Output the (x, y) coordinate of the center of the cell containing the given text.  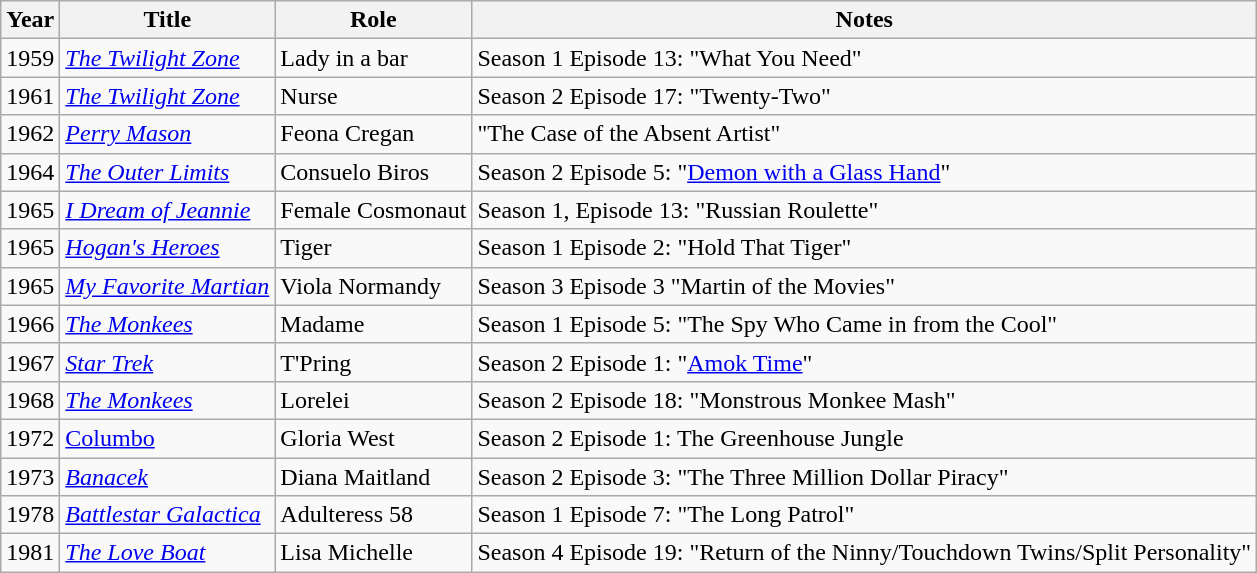
1967 (30, 362)
Season 1 Episode 5: "The Spy Who Came in from the Cool" (864, 324)
Feona Cregan (374, 134)
Title (168, 20)
Columbo (168, 438)
Madame (374, 324)
1961 (30, 96)
Season 2 Episode 1: "Amok Time" (864, 362)
Lisa Michelle (374, 553)
Nurse (374, 96)
Lady in a bar (374, 58)
1968 (30, 400)
1973 (30, 477)
Season 2 Episode 17: "Twenty-Two" (864, 96)
Season 4 Episode 19: "Return of the Ninny/Touchdown Twins/Split Personality" (864, 553)
1959 (30, 58)
Season 2 Episode 5: "Demon with a Glass Hand" (864, 172)
Season 2 Episode 18: "Monstrous Monkee Mash" (864, 400)
Star Trek (168, 362)
Role (374, 20)
Notes (864, 20)
1966 (30, 324)
The Outer Limits (168, 172)
Season 1, Episode 13: "Russian Roulette" (864, 210)
1981 (30, 553)
Battlestar Galactica (168, 515)
1972 (30, 438)
Season 2 Episode 3: "The Three Million Dollar Piracy" (864, 477)
Female Cosmonaut (374, 210)
Season 1 Episode 7: "The Long Patrol" (864, 515)
Season 1 Episode 2: "Hold That Tiger" (864, 248)
Adulteress 58 (374, 515)
Year (30, 20)
T'Pring (374, 362)
Perry Mason (168, 134)
Hogan's Heroes (168, 248)
1964 (30, 172)
My Favorite Martian (168, 286)
Viola Normandy (374, 286)
1962 (30, 134)
Season 2 Episode 1: The Greenhouse Jungle (864, 438)
Lorelei (374, 400)
I Dream of Jeannie (168, 210)
Consuelo Biros (374, 172)
"The Case of the Absent Artist" (864, 134)
Gloria West (374, 438)
1978 (30, 515)
Season 1 Episode 13: "What You Need" (864, 58)
The Love Boat (168, 553)
Diana Maitland (374, 477)
Banacek (168, 477)
Tiger (374, 248)
Season 3 Episode 3 "Martin of the Movies" (864, 286)
